Identify which cell holds the provided text, then report its (X, Y) central coordinate. 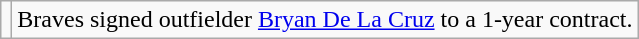
Braves signed outfielder Bryan De La Cruz to a 1-year contract. (325, 20)
